Scan for the cell matching the given text and deliver its (X, Y) coordinate at center. 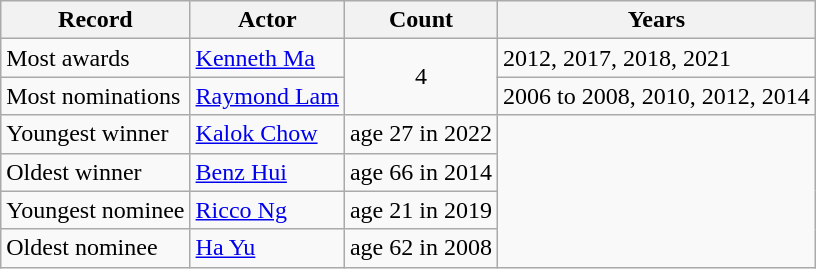
age 62 in 2008 (420, 248)
Years (656, 20)
Youngest winner (96, 134)
Record (96, 20)
Oldest nominee (96, 248)
Ha Yu (267, 248)
Benz Hui (267, 172)
Most nominations (96, 96)
Count (420, 20)
Most awards (96, 58)
2012, 2017, 2018, 2021 (656, 58)
age 27 in 2022 (420, 134)
Kenneth Ma (267, 58)
4 (420, 77)
age 21 in 2019 (420, 210)
2006 to 2008, 2010, 2012, 2014 (656, 96)
Oldest winner (96, 172)
Raymond Lam (267, 96)
Ricco Ng (267, 210)
Youngest nominee (96, 210)
Actor (267, 20)
Kalok Chow (267, 134)
age 66 in 2014 (420, 172)
